Return the [X, Y] coordinate for the center point of the cell that contains the specified text.  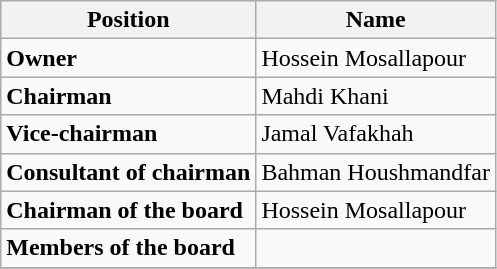
Vice-chairman [128, 134]
Chairman [128, 96]
Mahdi Khani [376, 96]
Position [128, 20]
Owner [128, 58]
Members of the board [128, 248]
Consultant of chairman [128, 172]
Bahman Houshmandfar [376, 172]
Jamal Vafakhah [376, 134]
Name [376, 20]
Chairman of the board [128, 210]
